Scan for the cell matching the given text and deliver its [X, Y] coordinate at center. 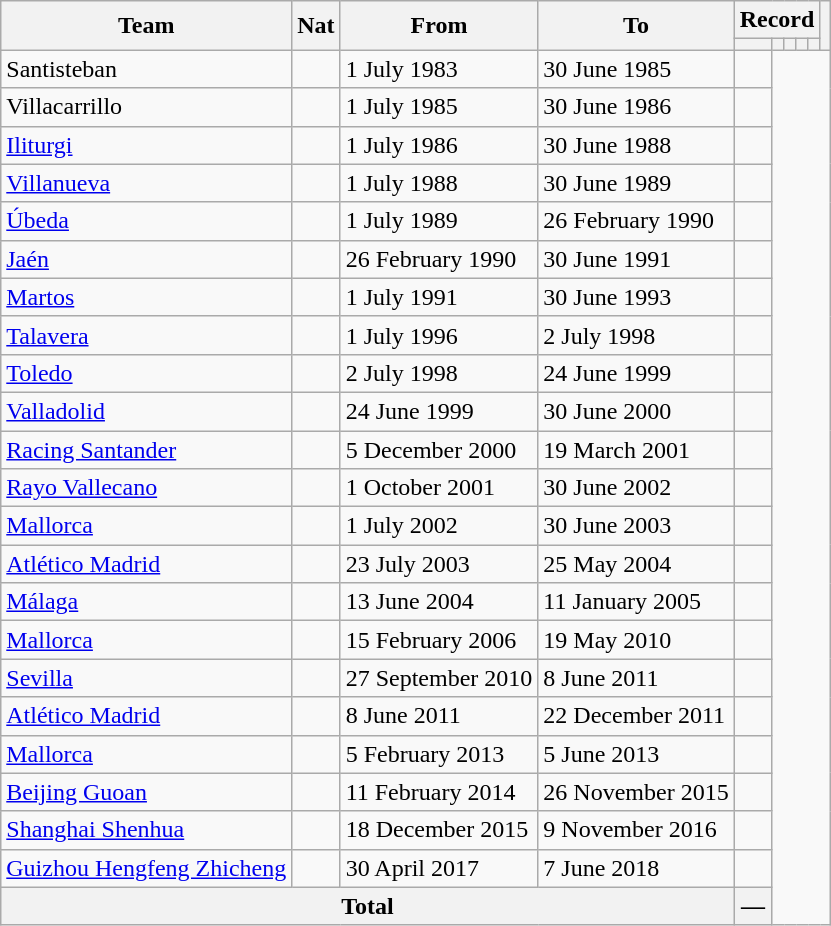
1 July 2002 [439, 526]
30 June 1989 [636, 183]
Santisteban [146, 69]
1 July 1985 [439, 107]
From [439, 26]
30 June 1988 [636, 145]
Sevilla [146, 678]
26 November 2015 [636, 792]
Villacarrillo [146, 107]
30 June 2003 [636, 526]
18 December 2015 [439, 830]
5 June 2013 [636, 754]
11 January 2005 [636, 602]
30 June 1986 [636, 107]
Racing Santander [146, 449]
19 March 2001 [636, 449]
1 October 2001 [439, 488]
1 July 1986 [439, 145]
15 February 2006 [439, 640]
Record [777, 20]
Beijing Guoan [146, 792]
1 July 1996 [439, 335]
30 June 1991 [636, 259]
Rayo Vallecano [146, 488]
Total [368, 906]
5 February 2013 [439, 754]
Team [146, 26]
1 July 1983 [439, 69]
11 February 2014 [439, 792]
Talavera [146, 335]
1 July 1989 [439, 221]
5 December 2000 [439, 449]
Toledo [146, 373]
1 July 1988 [439, 183]
Martos [146, 297]
Úbeda [146, 221]
Shanghai Shenhua [146, 830]
Jaén [146, 259]
Guizhou Hengfeng Zhicheng [146, 868]
Iliturgi [146, 145]
30 June 1985 [636, 69]
19 May 2010 [636, 640]
27 September 2010 [439, 678]
25 May 2004 [636, 564]
30 June 2002 [636, 488]
13 June 2004 [439, 602]
9 November 2016 [636, 830]
Málaga [146, 602]
22 December 2011 [636, 716]
30 June 2000 [636, 411]
23 July 2003 [439, 564]
Valladolid [146, 411]
Villanueva [146, 183]
Nat [316, 26]
30 April 2017 [439, 868]
30 June 1993 [636, 297]
1 July 1991 [439, 297]
7 June 2018 [636, 868]
— [753, 906]
To [636, 26]
